Detect which cell encompasses the target text, then output its [X, Y] center coordinate. 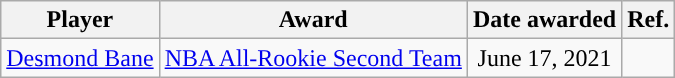
Desmond Bane [80, 58]
NBA All-Rookie Second Team [313, 58]
Player [80, 20]
June 17, 2021 [544, 58]
Ref. [648, 20]
Award [313, 20]
Date awarded [544, 20]
